Locate the cell with the specified text and output its (X, Y) center coordinate. 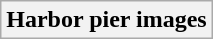
Harbor pier images (107, 20)
